Return the [x, y] coordinate for the center point of the cell that contains the specified text.  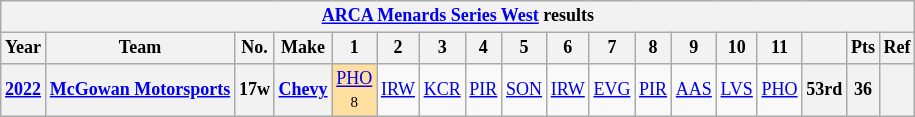
Year [24, 48]
ARCA Menards Series West results [458, 16]
17w [255, 90]
No. [255, 48]
53rd [824, 90]
36 [864, 90]
8 [654, 48]
SON [524, 90]
4 [484, 48]
11 [780, 48]
KCR [442, 90]
9 [694, 48]
McGowan Motorsports [140, 90]
Ref [897, 48]
LVS [736, 90]
10 [736, 48]
Team [140, 48]
Chevy [303, 90]
Pts [864, 48]
7 [612, 48]
6 [568, 48]
1 [354, 48]
PHO8 [354, 90]
AAS [694, 90]
EVG [612, 90]
3 [442, 48]
2022 [24, 90]
Make [303, 48]
PHO [780, 90]
5 [524, 48]
2 [398, 48]
